Determine the (x, y) coordinate at the center of the cell enclosing the given text.  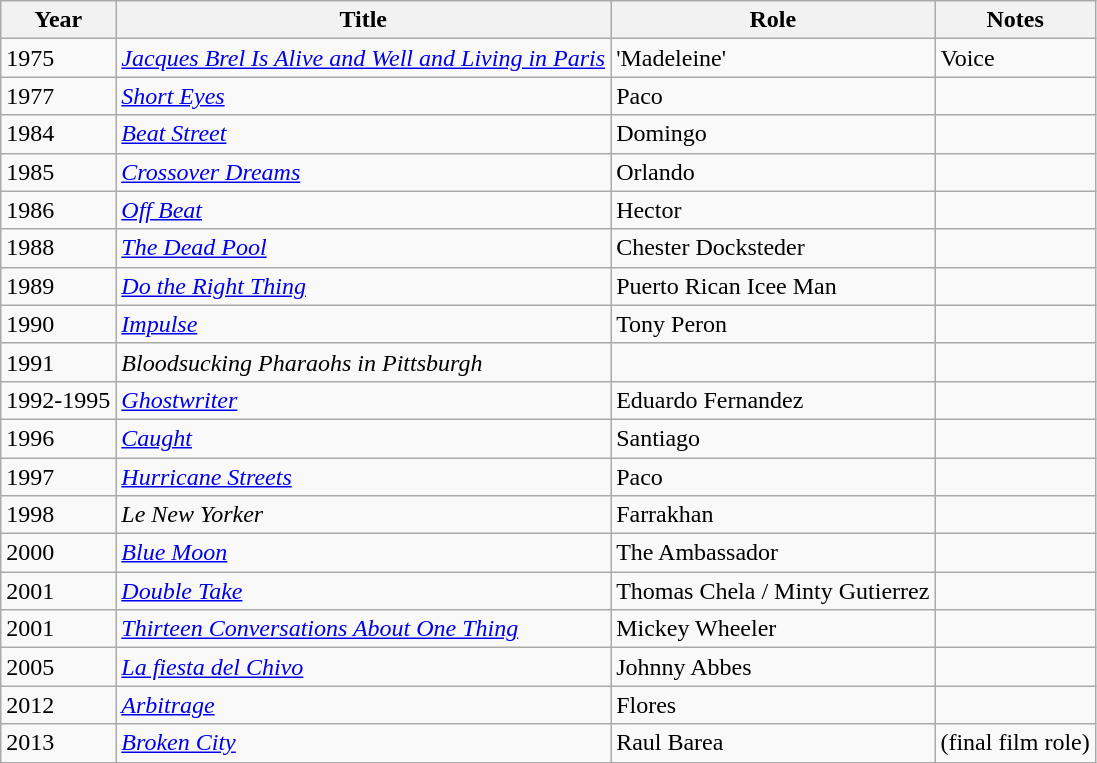
1997 (58, 477)
1998 (58, 515)
Domingo (773, 134)
Ghostwriter (364, 400)
1977 (58, 96)
Le New Yorker (364, 515)
1990 (58, 324)
2000 (58, 553)
1986 (58, 210)
1989 (58, 286)
Voice (1015, 58)
'Madeleine' (773, 58)
Off Beat (364, 210)
Flores (773, 705)
Santiago (773, 438)
Jacques Brel Is Alive and Well and Living in Paris (364, 58)
Arbitrage (364, 705)
Beat Street (364, 134)
Notes (1015, 20)
Johnny Abbes (773, 667)
1984 (58, 134)
1992-1995 (58, 400)
La fiesta del Chivo (364, 667)
Raul Barea (773, 743)
Orlando (773, 172)
Eduardo Fernandez (773, 400)
1988 (58, 248)
1975 (58, 58)
2012 (58, 705)
Title (364, 20)
1996 (58, 438)
Puerto Rican Icee Man (773, 286)
Chester Docksteder (773, 248)
The Dead Pool (364, 248)
Bloodsucking Pharaohs in Pittsburgh (364, 362)
1991 (58, 362)
Crossover Dreams (364, 172)
Short Eyes (364, 96)
The Ambassador (773, 553)
Thomas Chela / Minty Gutierrez (773, 591)
Farrakhan (773, 515)
2005 (58, 667)
Do the Right Thing (364, 286)
Role (773, 20)
Impulse (364, 324)
Year (58, 20)
Hurricane Streets (364, 477)
Caught (364, 438)
Hector (773, 210)
Thirteen Conversations About One Thing (364, 629)
Double Take (364, 591)
Mickey Wheeler (773, 629)
1985 (58, 172)
Blue Moon (364, 553)
2013 (58, 743)
Broken City (364, 743)
Tony Peron (773, 324)
(final film role) (1015, 743)
